Capture the cell that displays the provided text and extract its [X, Y] central coordinate. 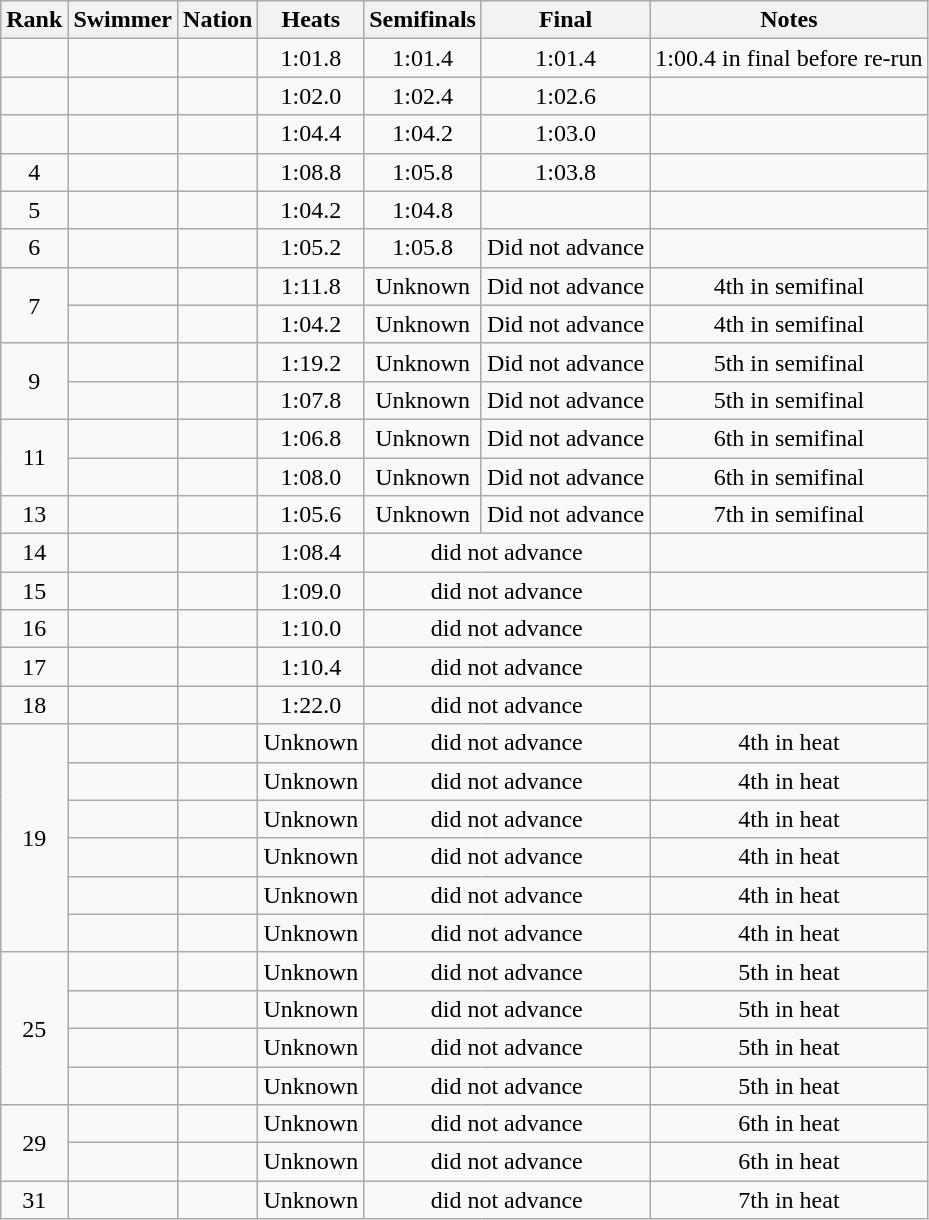
1:05.6 [311, 515]
7th in heat [789, 1200]
1:08.4 [311, 553]
16 [34, 629]
9 [34, 381]
1:08.8 [311, 172]
1:00.4 in final before re-run [789, 58]
1:02.0 [311, 96]
Swimmer [123, 20]
25 [34, 1028]
Notes [789, 20]
7 [34, 305]
1:06.8 [311, 438]
7th in semifinal [789, 515]
1:03.8 [565, 172]
1:03.0 [565, 134]
18 [34, 705]
1:04.8 [423, 210]
Heats [311, 20]
Rank [34, 20]
19 [34, 838]
Nation [218, 20]
1:05.2 [311, 248]
14 [34, 553]
1:02.6 [565, 96]
1:10.0 [311, 629]
Semifinals [423, 20]
17 [34, 667]
29 [34, 1143]
1:01.8 [311, 58]
4 [34, 172]
Final [565, 20]
1:10.4 [311, 667]
11 [34, 457]
15 [34, 591]
1:02.4 [423, 96]
1:08.0 [311, 477]
13 [34, 515]
1:11.8 [311, 286]
1:04.4 [311, 134]
1:07.8 [311, 400]
1:19.2 [311, 362]
1:09.0 [311, 591]
6 [34, 248]
1:22.0 [311, 705]
31 [34, 1200]
5 [34, 210]
